Return [X, Y] of the center of cell containing provided text 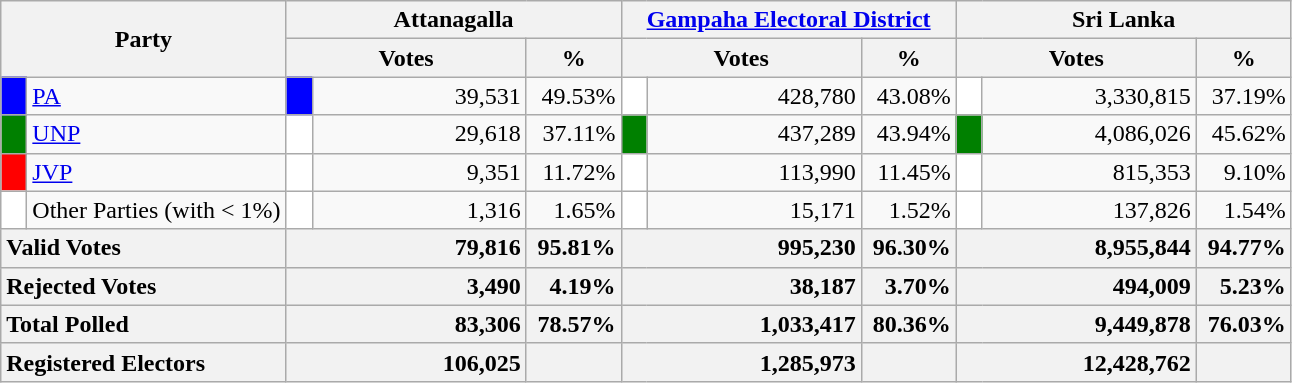
Sri Lanka [1124, 20]
437,289 [754, 134]
96.30% [908, 248]
3,330,815 [1089, 96]
29,618 [419, 134]
Attanagalla [454, 20]
76.03% [1244, 324]
38,187 [741, 286]
9,351 [419, 172]
45.62% [1244, 134]
Total Polled [144, 324]
113,990 [754, 172]
Other Parties (with < 1%) [156, 210]
995,230 [741, 248]
80.36% [908, 324]
11.72% [574, 172]
4,086,026 [1089, 134]
4.19% [574, 286]
79,816 [406, 248]
Valid Votes [144, 248]
78.57% [574, 324]
9.10% [1244, 172]
39,531 [419, 96]
5.23% [1244, 286]
15,171 [754, 210]
9,449,878 [1076, 324]
94.77% [1244, 248]
106,025 [406, 362]
137,826 [1089, 210]
JVP [156, 172]
3,490 [406, 286]
815,353 [1089, 172]
1,285,973 [741, 362]
3.70% [908, 286]
1.52% [908, 210]
Party [144, 39]
11.45% [908, 172]
1,033,417 [741, 324]
43.08% [908, 96]
1,316 [419, 210]
428,780 [754, 96]
PA [156, 96]
494,009 [1076, 286]
8,955,844 [1076, 248]
1.65% [574, 210]
37.19% [1244, 96]
1.54% [1244, 210]
37.11% [574, 134]
Registered Electors [144, 362]
95.81% [574, 248]
UNP [156, 134]
49.53% [574, 96]
Rejected Votes [144, 286]
Gampaha Electoral District [788, 20]
12,428,762 [1076, 362]
43.94% [908, 134]
83,306 [406, 324]
